Output the (X, Y) coordinate of the center of the cell containing the given text.  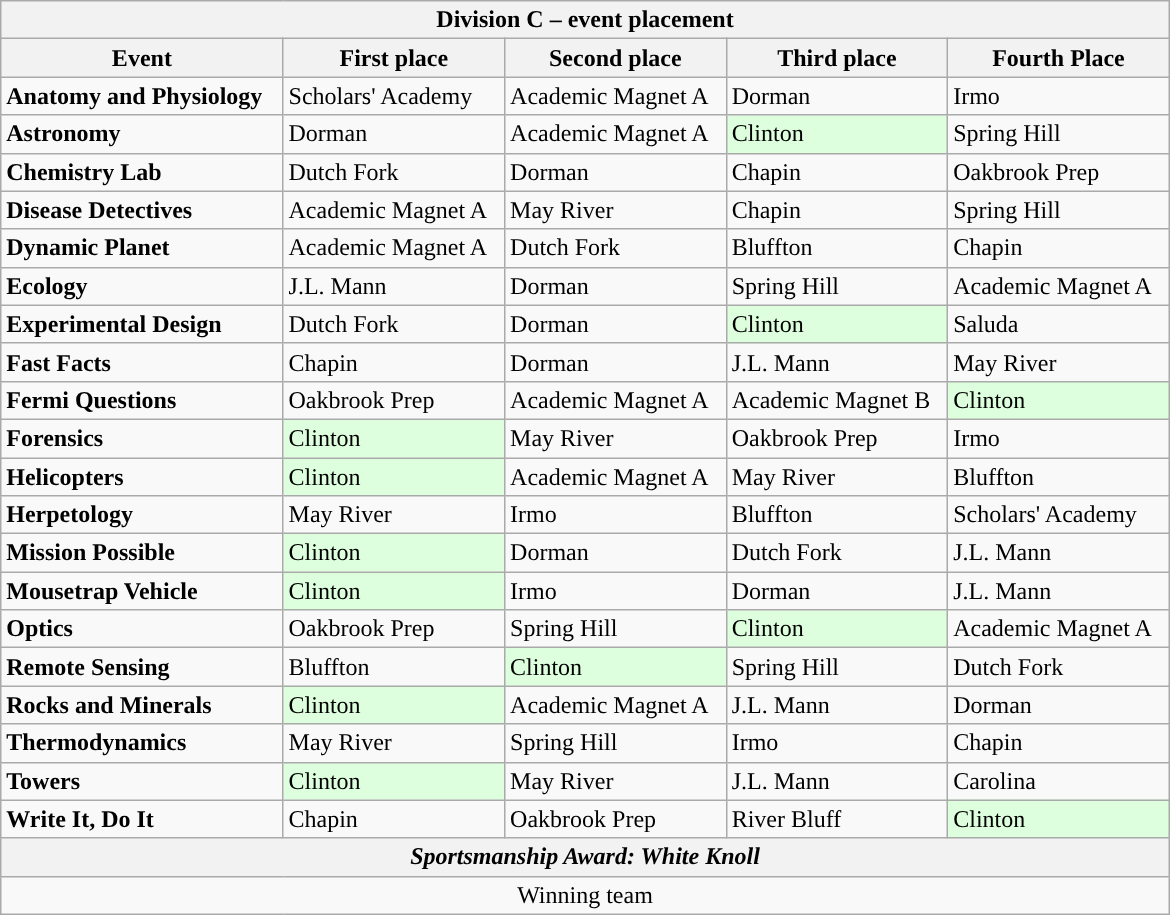
Event (142, 58)
Helicopters (142, 477)
Towers (142, 781)
Division C – event placement (585, 20)
Fermi Questions (142, 400)
Saluda (1059, 324)
Dynamic Planet (142, 248)
Ecology (142, 286)
Write It, Do It (142, 819)
Mission Possible (142, 553)
Remote Sensing (142, 667)
Academic Magnet B (837, 400)
Carolina (1059, 781)
Experimental Design (142, 324)
Rocks and Minerals (142, 705)
Astronomy (142, 134)
Chemistry Lab (142, 172)
Winning team (585, 895)
Forensics (142, 438)
Optics (142, 629)
First place (394, 58)
Thermodynamics (142, 743)
Third place (837, 58)
River Bluff (837, 819)
Fourth Place (1059, 58)
Herpetology (142, 515)
Anatomy and Physiology (142, 96)
Second place (616, 58)
Disease Detectives (142, 210)
Mousetrap Vehicle (142, 591)
Sportsmanship Award: White Knoll (585, 857)
Fast Facts (142, 362)
